Return the (x, y) coordinate for the center point of the cell that contains the specified text.  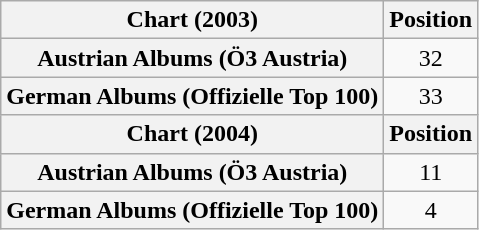
32 (431, 58)
4 (431, 210)
11 (431, 172)
Chart (2003) (192, 20)
Chart (2004) (192, 134)
33 (431, 96)
